Output the [x, y] coordinate of the center of the cell containing the given text.  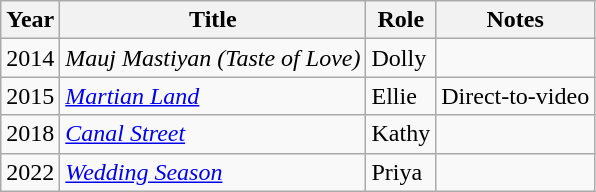
Role [401, 20]
Priya [401, 172]
2014 [30, 58]
2015 [30, 96]
Kathy [401, 134]
Year [30, 20]
Dolly [401, 58]
Martian Land [213, 96]
Direct-to-video [516, 96]
Title [213, 20]
2022 [30, 172]
Wedding Season [213, 172]
Notes [516, 20]
Mauj Mastiyan (Taste of Love) [213, 58]
Canal Street [213, 134]
2018 [30, 134]
Ellie [401, 96]
